Return the (X, Y) coordinate for the center point of the cell that contains the specified text.  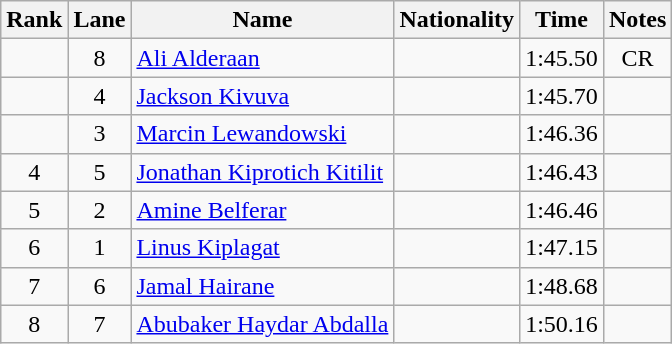
Time (562, 20)
3 (100, 134)
Lane (100, 20)
Ali Alderaan (262, 58)
1:46.36 (562, 134)
1 (100, 248)
Jackson Kivuva (262, 96)
Rank (34, 20)
1:47.15 (562, 248)
Amine Belferar (262, 210)
Notes (637, 20)
Nationality (457, 20)
Jamal Hairane (262, 286)
Linus Kiplagat (262, 248)
Abubaker Haydar Abdalla (262, 324)
1:46.43 (562, 172)
Name (262, 20)
1:45.50 (562, 58)
1:50.16 (562, 324)
1:48.68 (562, 286)
Marcin Lewandowski (262, 134)
Jonathan Kiprotich Kitilit (262, 172)
1:45.70 (562, 96)
1:46.46 (562, 210)
2 (100, 210)
CR (637, 58)
